From the cell containing the given text, extract its center point as [X, Y] coordinate. 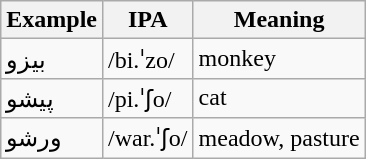
ورشو [52, 138]
cat [279, 98]
Meaning [279, 20]
Example [52, 20]
monkey [279, 59]
meadow, pasture [279, 138]
بيزو [52, 59]
/bi.ˈzo/ [148, 59]
IPA [148, 20]
پيشو [52, 98]
/pi.ˈʃo/ [148, 98]
/war.ˈʃo/ [148, 138]
